Extract the [x, y] coordinate from the center of the cell holding the provided text.  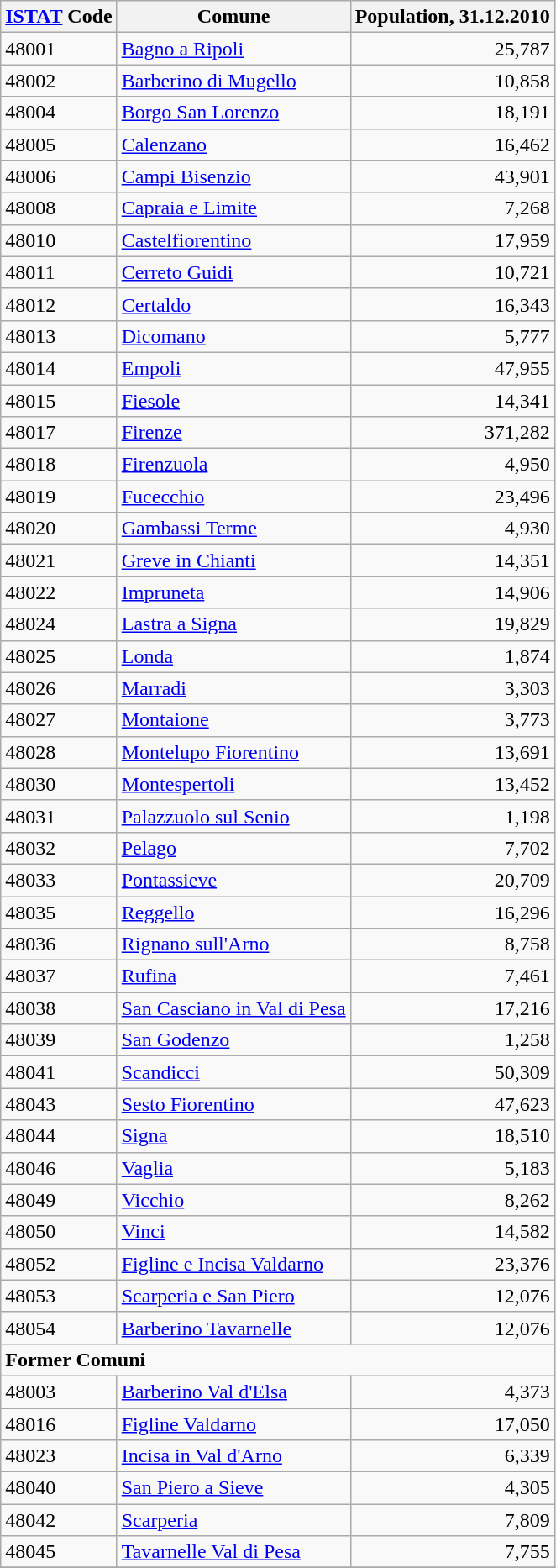
Marradi [233, 688]
7,702 [452, 848]
1,258 [452, 1040]
5,183 [452, 1168]
48027 [59, 720]
Palazzuolo sul Senio [233, 816]
Sesto Fiorentino [233, 1104]
14,351 [452, 560]
48030 [59, 784]
16,296 [452, 912]
Figline Valdarno [233, 1424]
Rignano sull'Arno [233, 944]
Campi Bisenzio [233, 176]
Pelago [233, 848]
6,339 [452, 1456]
Londa [233, 656]
14,341 [452, 401]
Firenze [233, 433]
Castelfiorentino [233, 240]
48018 [59, 465]
17,050 [452, 1424]
43,901 [452, 176]
Vinci [233, 1232]
48053 [59, 1296]
48028 [59, 752]
48014 [59, 368]
Montespertoli [233, 784]
10,858 [452, 81]
48002 [59, 81]
48005 [59, 145]
48025 [59, 656]
Certaldo [233, 304]
17,959 [452, 240]
San Piero a Sieve [233, 1488]
18,510 [452, 1136]
Barberino Val d'Elsa [233, 1392]
14,582 [452, 1232]
4,930 [452, 529]
Cerreto Guidi [233, 272]
16,462 [452, 145]
48023 [59, 1456]
Capraia e Limite [233, 208]
Former Comuni [277, 1360]
Firenzuola [233, 465]
48020 [59, 529]
48004 [59, 113]
Incisa in Val d'Arno [233, 1456]
Fucecchio [233, 497]
Figline e Incisa Valdarno [233, 1264]
5,777 [452, 336]
23,496 [452, 497]
48013 [59, 336]
48015 [59, 401]
48010 [59, 240]
Scarperia [233, 1520]
16,343 [452, 304]
48006 [59, 176]
48011 [59, 272]
Lastra a Signa [233, 624]
48052 [59, 1264]
ISTAT Code [59, 17]
17,216 [452, 1008]
8,758 [452, 944]
48001 [59, 49]
San Godenzo [233, 1040]
47,955 [452, 368]
48037 [59, 976]
3,303 [452, 688]
3,773 [452, 720]
Population, 31.12.2010 [452, 17]
Pontassieve [233, 880]
48036 [59, 944]
48054 [59, 1328]
48003 [59, 1392]
Bagno a Ripoli [233, 49]
25,787 [452, 49]
48033 [59, 880]
48024 [59, 624]
Signa [233, 1136]
8,262 [452, 1200]
50,309 [452, 1072]
Montaione [233, 720]
Fiesole [233, 401]
48043 [59, 1104]
48031 [59, 816]
1,198 [452, 816]
Borgo San Lorenzo [233, 113]
Tavarnelle Val di Pesa [233, 1552]
7,809 [452, 1520]
Montelupo Fiorentino [233, 752]
48032 [59, 848]
Calenzano [233, 145]
48049 [59, 1200]
48026 [59, 688]
48046 [59, 1168]
48021 [59, 560]
14,906 [452, 592]
San Casciano in Val di Pesa [233, 1008]
13,691 [452, 752]
48019 [59, 497]
4,950 [452, 465]
47,623 [452, 1104]
48038 [59, 1008]
48040 [59, 1488]
Dicomano [233, 336]
4,373 [452, 1392]
7,461 [452, 976]
48039 [59, 1040]
19,829 [452, 624]
Reggello [233, 912]
7,755 [452, 1552]
Vicchio [233, 1200]
18,191 [452, 113]
48008 [59, 208]
23,376 [452, 1264]
10,721 [452, 272]
1,874 [452, 656]
7,268 [452, 208]
13,452 [452, 784]
48042 [59, 1520]
48022 [59, 592]
371,282 [452, 433]
48035 [59, 912]
Greve in Chianti [233, 560]
Barberino Tavarnelle [233, 1328]
Empoli [233, 368]
Impruneta [233, 592]
48016 [59, 1424]
Scandicci [233, 1072]
48045 [59, 1552]
48044 [59, 1136]
20,709 [452, 880]
48041 [59, 1072]
Rufina [233, 976]
Comune [233, 17]
48017 [59, 433]
4,305 [452, 1488]
Gambassi Terme [233, 529]
48012 [59, 304]
Barberino di Mugello [233, 81]
Vaglia [233, 1168]
48050 [59, 1232]
Scarperia e San Piero [233, 1296]
